Pinpoint the cell where the given text exists, returning its [x, y] midpoint coordinate. 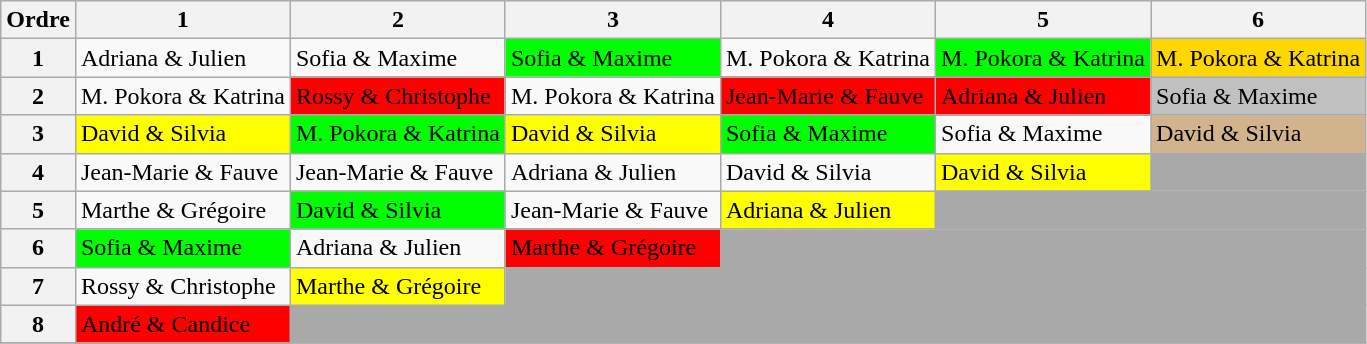
André & Candice [182, 324]
8 [38, 324]
7 [38, 286]
Ordre [38, 20]
